Output the [X, Y] coordinate of the center of the cell containing the given text.  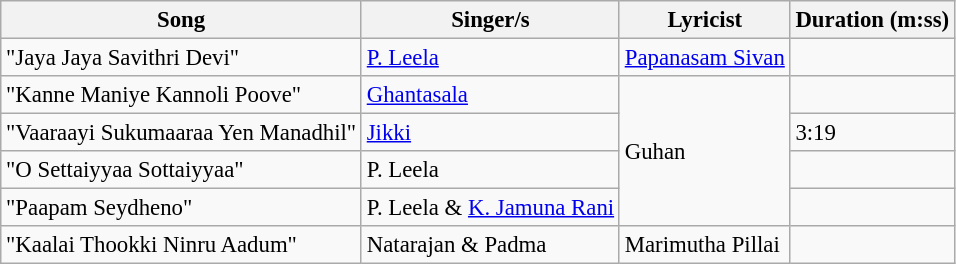
Song [182, 20]
Jikki [490, 133]
Marimutha Pillai [704, 245]
"Vaaraayi Sukumaaraa Yen Manadhil" [182, 133]
"Kaalai Thookki Ninru Aadum" [182, 245]
"Kanne Maniye Kannoli Poove" [182, 95]
P. Leela & K. Jamuna Rani [490, 208]
Ghantasala [490, 95]
Singer/s [490, 20]
3:19 [872, 133]
Lyricist [704, 20]
Duration (m:ss) [872, 20]
"Jaya Jaya Savithri Devi" [182, 58]
Papanasam Sivan [704, 58]
Guhan [704, 151]
Natarajan & Padma [490, 245]
"O Settaiyyaa Sottaiyyaa" [182, 170]
"Paapam Seydheno" [182, 208]
